Locate the cell with the specified text and output its (x, y) center coordinate. 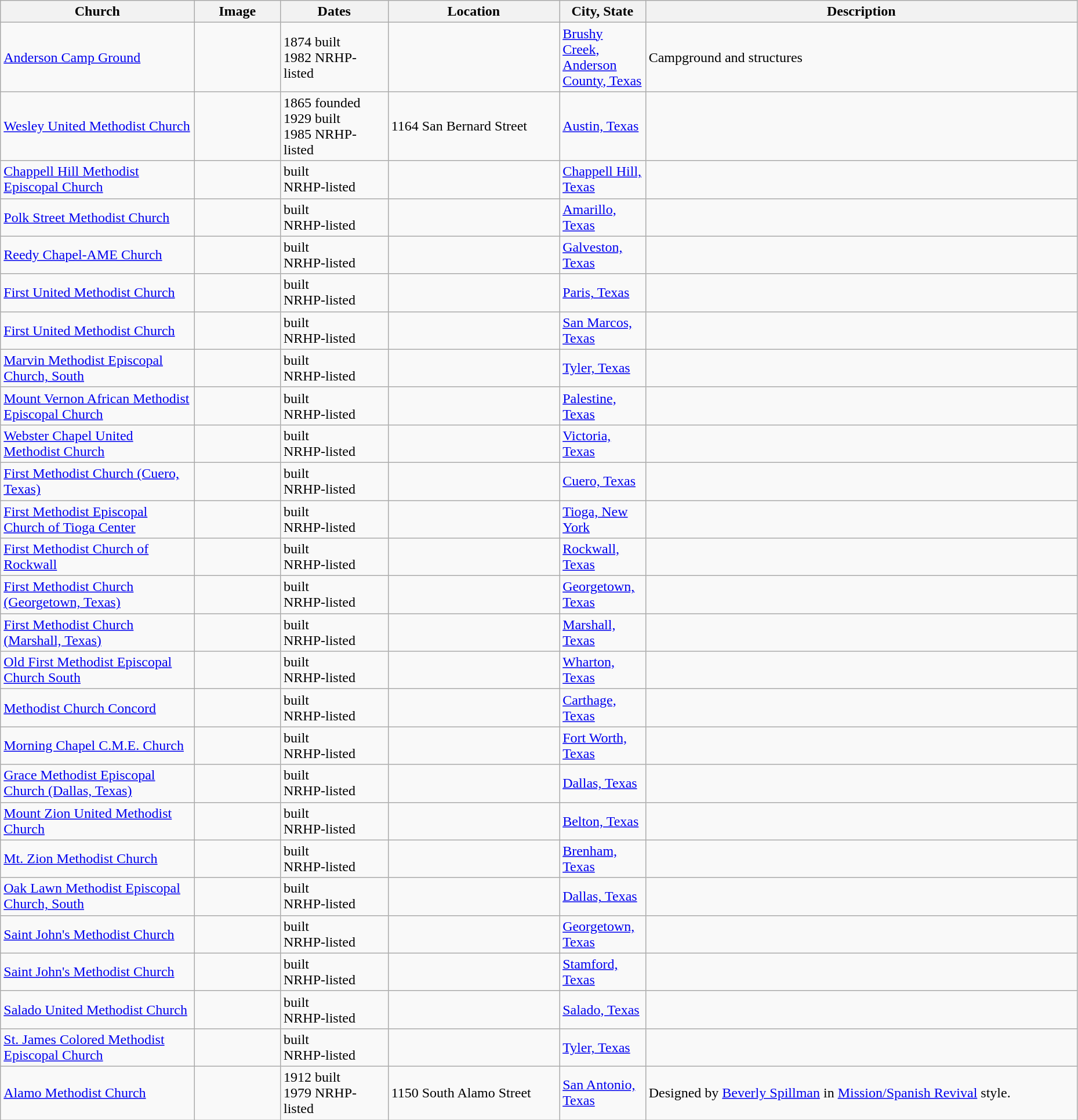
Mount Zion United Methodist Church (97, 821)
Designed by Beverly Spillman in Mission/Spanish Revival style. (861, 1093)
1874 built1982 NRHP-listed (334, 57)
Image (238, 12)
Mount Vernon African Methodist Episcopal Church (97, 406)
Polk Street Methodist Church (97, 217)
Campground and structures (861, 57)
Brushy Creek, Anderson County, Texas (603, 57)
Dates (334, 12)
Tioga, New York (603, 519)
1164 San Bernard Street (474, 126)
Description (861, 12)
San Marcos, Texas (603, 331)
Grace Methodist Episcopal Church (Dallas, Texas) (97, 783)
Alamo Methodist Church (97, 1093)
Victoria, Texas (603, 443)
Brenham, Texas (603, 858)
St. James Colored Methodist Episcopal Church (97, 1047)
Salado United Methodist Church (97, 1009)
Webster Chapel United Methodist Church (97, 443)
Chappell Hill Methodist Episcopal Church (97, 180)
First Methodist Church (Georgetown, Texas) (97, 595)
Location (474, 12)
Salado, Texas (603, 1009)
Carthage, Texas (603, 708)
First Methodist Church (Marshall, Texas) (97, 632)
Wharton, Texas (603, 670)
First Methodist Church (Cuero, Texas) (97, 481)
Amarillo, Texas (603, 217)
Oak Lawn Methodist Episcopal Church, South (97, 897)
Methodist Church Concord (97, 708)
Paris, Texas (603, 292)
City, State (603, 12)
Marvin Methodist Episcopal Church, South (97, 368)
Reedy Chapel-AME Church (97, 255)
Church (97, 12)
Austin, Texas (603, 126)
Chappell Hill, Texas (603, 180)
1150 South Alamo Street (474, 1093)
1865 founded1929 built1985 NRHP-listed (334, 126)
Belton, Texas (603, 821)
First Methodist Church of Rockwall (97, 557)
San Antonio, Texas (603, 1093)
Wesley United Methodist Church (97, 126)
Marshall, Texas (603, 632)
Galveston, Texas (603, 255)
Mt. Zion Methodist Church (97, 858)
Cuero, Texas (603, 481)
Palestine, Texas (603, 406)
Rockwall, Texas (603, 557)
Stamford, Texas (603, 972)
Old First Methodist Episcopal Church South (97, 670)
First Methodist Episcopal Church of Tioga Center (97, 519)
Anderson Camp Ground (97, 57)
Fort Worth, Texas (603, 746)
1912 built1979 NRHP-listed (334, 1093)
Morning Chapel C.M.E. Church (97, 746)
